Capture the cell that displays the provided text and extract its (x, y) central coordinate. 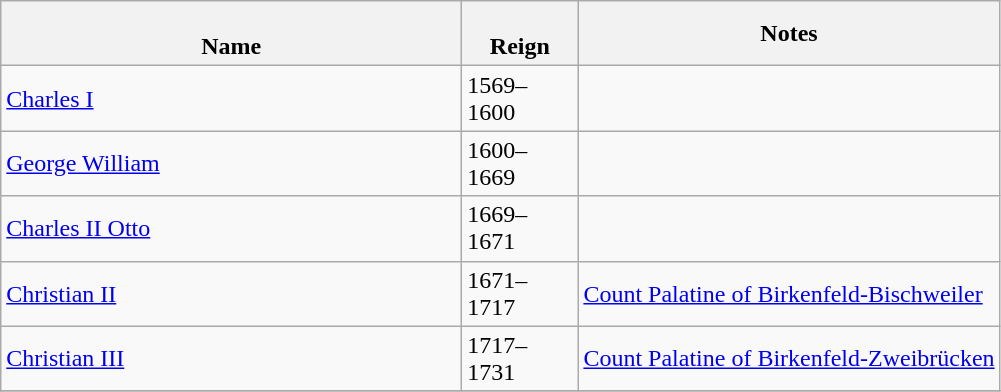
1600–1669 (520, 164)
Reign (520, 34)
Name (232, 34)
Charles I (232, 98)
Christian II (232, 294)
1671–1717 (520, 294)
Count Palatine of Birkenfeld-Bischweiler (789, 294)
1669–1671 (520, 228)
Count Palatine of Birkenfeld-Zweibrücken (789, 358)
Notes (789, 34)
Christian III (232, 358)
1569–1600 (520, 98)
George William (232, 164)
1717–1731 (520, 358)
Charles II Otto (232, 228)
